Scan for the cell matching the given text and deliver its (X, Y) coordinate at center. 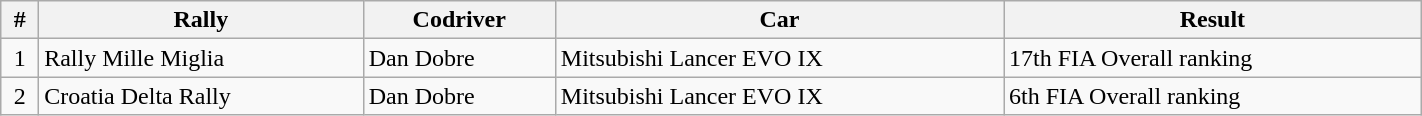
1 (20, 58)
Rally (202, 20)
2 (20, 96)
6th FIA Overall ranking (1213, 96)
Codriver (459, 20)
Result (1213, 20)
# (20, 20)
Rally Mille Miglia (202, 58)
17th FIA Overall ranking (1213, 58)
Car (779, 20)
Croatia Delta Rally (202, 96)
